Detect which cell encompasses the target text, then output its (X, Y) center coordinate. 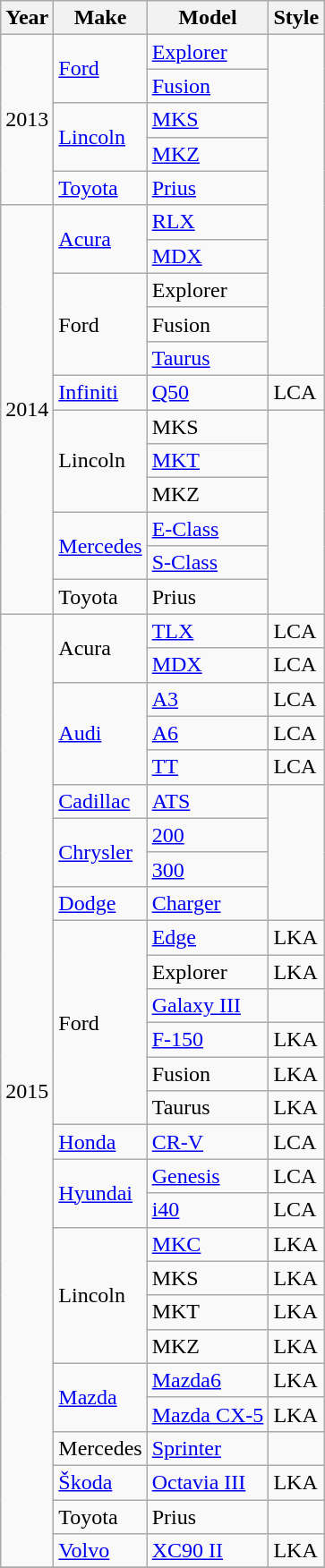
RLX (208, 222)
2013 (27, 120)
Mazda CX-5 (208, 1414)
XC90 II (208, 1551)
E-Class (208, 529)
A6 (208, 733)
Chrysler (100, 852)
2014 (27, 410)
Genesis (208, 1176)
CR-V (208, 1142)
Charger (208, 903)
Hyundai (100, 1193)
MKC (208, 1244)
ATS (208, 801)
TLX (208, 631)
TT (208, 767)
i40 (208, 1210)
2015 (27, 1091)
Make (100, 18)
Q50 (208, 392)
Octavia III (208, 1482)
300 (208, 869)
S-Class (208, 563)
A3 (208, 699)
Honda (100, 1142)
Mazda (100, 1397)
Volvo (100, 1551)
Škoda (100, 1482)
Edge (208, 937)
Model (208, 18)
Mazda6 (208, 1380)
Audi (100, 733)
Galaxy III (208, 1006)
Sprinter (208, 1448)
Dodge (100, 903)
Infiniti (100, 392)
F-150 (208, 1040)
200 (208, 835)
Year (27, 18)
Style (296, 18)
Cadillac (100, 801)
